Output the [X, Y] coordinate of the center of the cell containing the given text.  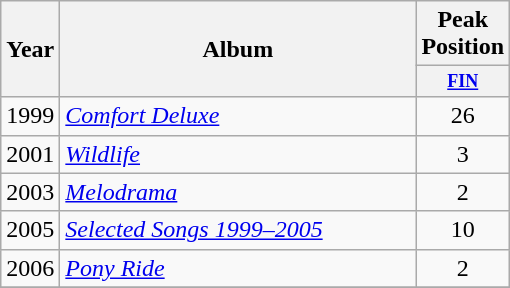
2005 [30, 230]
1999 [30, 116]
PeakPosition [463, 34]
Pony Ride [238, 268]
Comfort Deluxe [238, 116]
2006 [30, 268]
Wildlife [238, 154]
Melodrama [238, 192]
2003 [30, 192]
FIN [463, 82]
3 [463, 154]
26 [463, 116]
Year [30, 49]
2001 [30, 154]
Selected Songs 1999–2005 [238, 230]
10 [463, 230]
Album [238, 49]
